Scan for the cell matching the given text and deliver its (X, Y) coordinate at center. 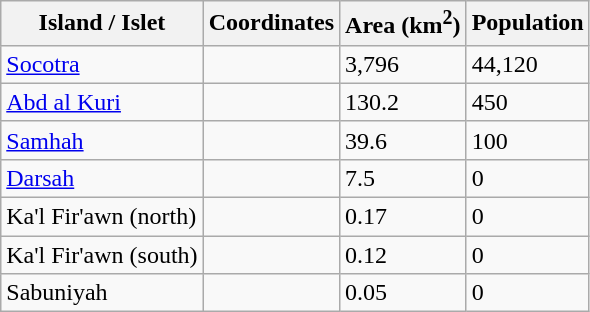
Darsah (102, 178)
Abd al Kuri (102, 102)
Ka'l Fir'awn (south) (102, 255)
130.2 (404, 102)
39.6 (404, 140)
100 (528, 140)
Area (km2) (404, 24)
0.12 (404, 255)
Socotra (102, 64)
0.17 (404, 217)
Coordinates (271, 24)
Sabuniyah (102, 293)
Population (528, 24)
Samhah (102, 140)
Ka'l Fir'awn (north) (102, 217)
3,796 (404, 64)
450 (528, 102)
44,120 (528, 64)
0.05 (404, 293)
Island / Islet (102, 24)
7.5 (404, 178)
